Pinpoint the cell where the given text exists, returning its [x, y] midpoint coordinate. 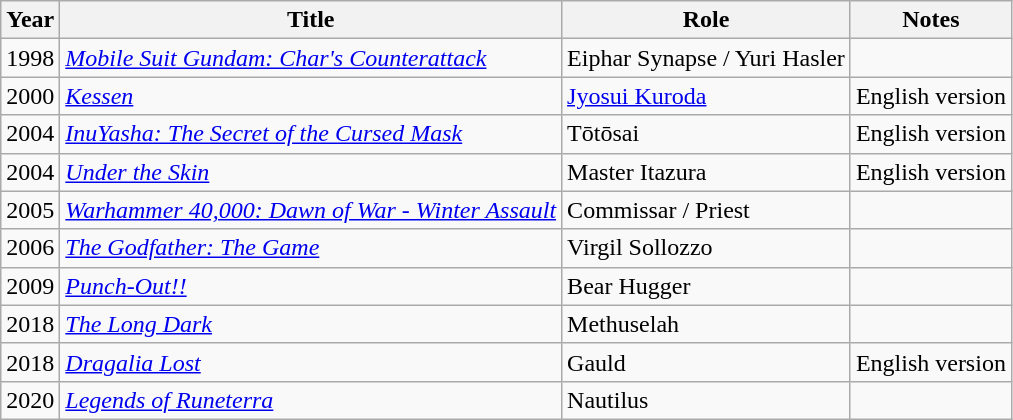
Gauld [706, 362]
Tōtōsai [706, 134]
Punch-Out!! [311, 286]
Role [706, 20]
Commissar / Priest [706, 210]
Kessen [311, 96]
Legends of Runeterra [311, 400]
1998 [30, 58]
Eiphar Synapse / Yuri Hasler [706, 58]
Title [311, 20]
2005 [30, 210]
Notes [930, 20]
2006 [30, 248]
Nautilus [706, 400]
Dragalia Lost [311, 362]
The Long Dark [311, 324]
Under the Skin [311, 172]
Year [30, 20]
2000 [30, 96]
The Godfather: The Game [311, 248]
2020 [30, 400]
Virgil Sollozzo [706, 248]
InuYasha: The Secret of the Cursed Mask [311, 134]
Methuselah [706, 324]
Bear Hugger [706, 286]
2009 [30, 286]
Warhammer 40,000: Dawn of War - Winter Assault [311, 210]
Jyosui Kuroda [706, 96]
Mobile Suit Gundam: Char's Counterattack [311, 58]
Master Itazura [706, 172]
